For the text-containing cell, return its midpoint in (x, y) coordinate format. 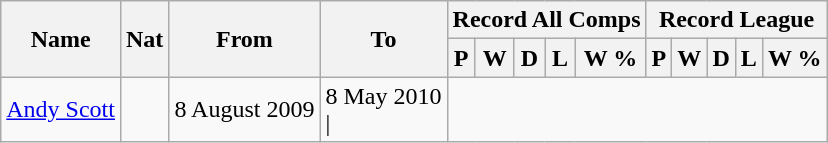
From (244, 39)
8 August 2009 (244, 110)
Name (61, 39)
To (384, 39)
Record League (736, 20)
Andy Scott (61, 110)
Record All Comps (546, 20)
Nat (144, 39)
8 May 2010| (384, 110)
